Scan for the cell matching the given text and deliver its (X, Y) coordinate at center. 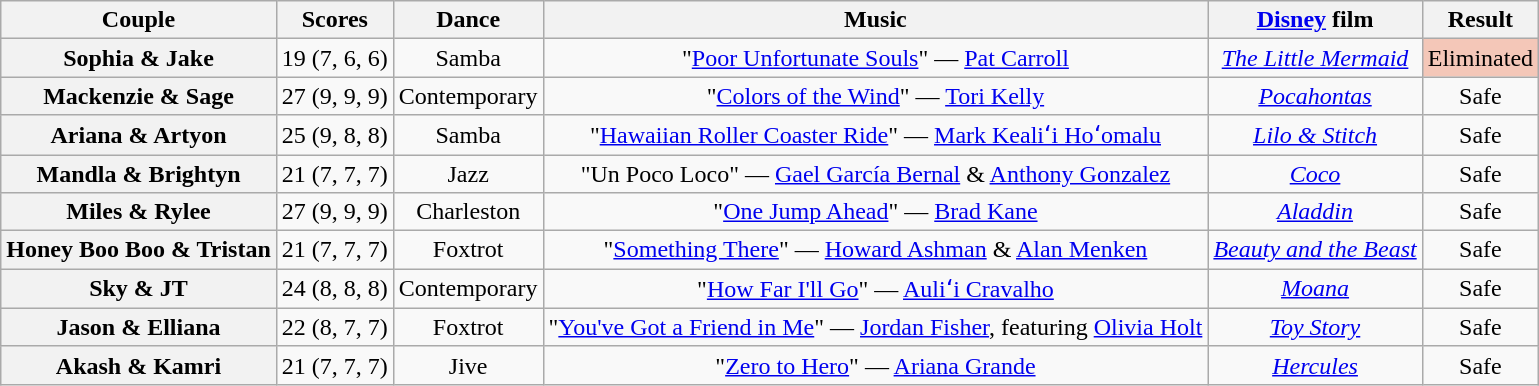
"Un Poco Loco" — Gael García Bernal & Anthony Gonzalez (876, 173)
"Colors of the Wind" — Tori Kelly (876, 96)
Scores (334, 20)
Music (876, 20)
Jazz (468, 173)
Beauty and the Beast (1315, 250)
"You've Got a Friend in Me" — Jordan Fisher, featuring Olivia Holt (876, 327)
Miles & Rylee (139, 212)
Akash & Kamri (139, 365)
Moana (1315, 289)
24 (8, 8, 8) (334, 289)
Aladdin (1315, 212)
Toy Story (1315, 327)
Result (1480, 20)
Eliminated (1480, 58)
Honey Boo Boo & Tristan (139, 250)
25 (9, 8, 8) (334, 135)
"Something There" — Howard Ashman & Alan Menken (876, 250)
Coco (1315, 173)
Disney film (1315, 20)
Mandla & Brightyn (139, 173)
"One Jump Ahead" — Brad Kane (876, 212)
Sky & JT (139, 289)
Jive (468, 365)
"Zero to Hero" — Ariana Grande (876, 365)
Pocahontas (1315, 96)
"Hawaiian Roller Coaster Ride" — Mark Kealiʻi Hoʻomalu (876, 135)
Ariana & Artyon (139, 135)
Mackenzie & Sage (139, 96)
22 (8, 7, 7) (334, 327)
Jason & Elliana (139, 327)
Couple (139, 20)
19 (7, 6, 6) (334, 58)
Dance (468, 20)
"Poor Unfortunate Souls" — Pat Carroll (876, 58)
The Little Mermaid (1315, 58)
Lilo & Stitch (1315, 135)
Charleston (468, 212)
"How Far I'll Go" — Auliʻi Cravalho (876, 289)
Sophia & Jake (139, 58)
Hercules (1315, 365)
